Determine the (X, Y) coordinate at the center of the cell enclosing the given text.  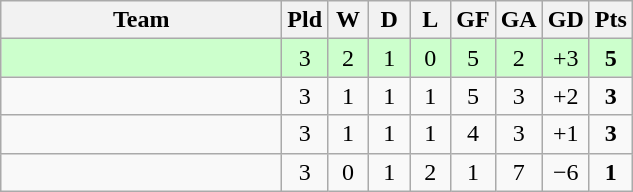
+2 (566, 96)
Pld (305, 20)
GA (518, 20)
Team (142, 20)
W (348, 20)
D (390, 20)
L (430, 20)
GF (473, 20)
7 (518, 172)
4 (473, 134)
+1 (566, 134)
+3 (566, 58)
Pts (610, 20)
−6 (566, 172)
GD (566, 20)
